For the text-containing cell, return its midpoint in (X, Y) coordinate format. 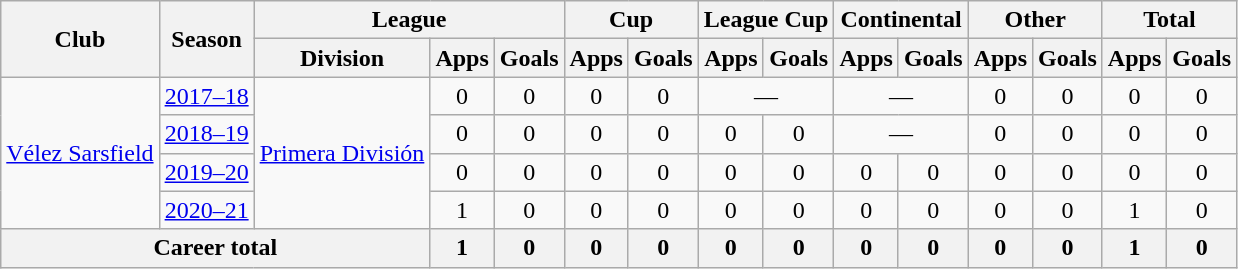
Club (80, 39)
Primera División (342, 153)
Vélez Sarsfield (80, 153)
League (409, 20)
2019–20 (206, 172)
2020–21 (206, 210)
Cup (631, 20)
Season (206, 39)
Division (342, 58)
League Cup (766, 20)
2018–19 (206, 134)
Total (1169, 20)
Other (1035, 20)
Continental (901, 20)
2017–18 (206, 96)
Career total (216, 248)
